Locate the cell with the specified text and output its [x, y] center coordinate. 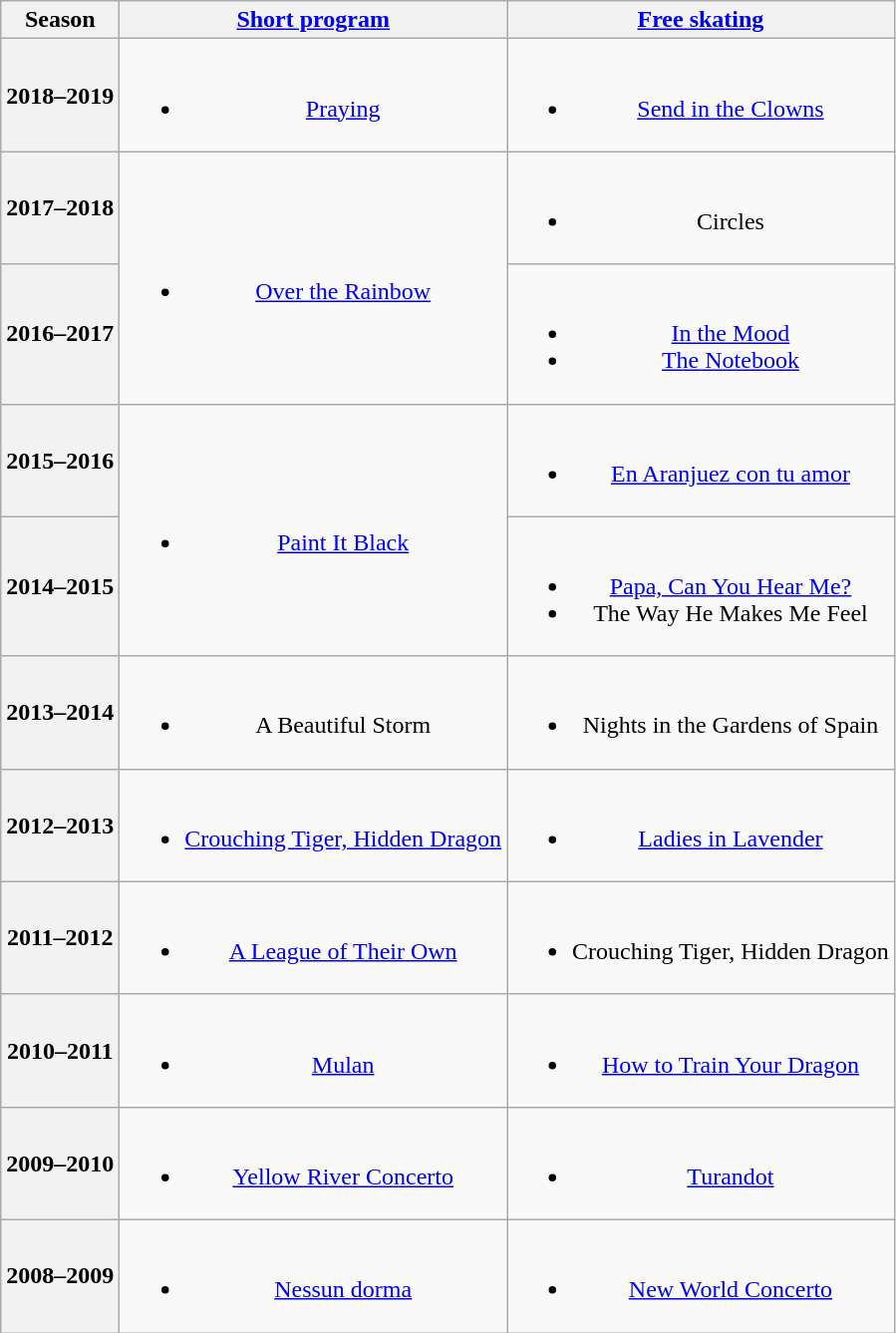
Over the Rainbow [313, 277]
Season [60, 20]
2018–2019 [60, 96]
2009–2010 [60, 1163]
2013–2014 [60, 712]
Send in the Clowns [702, 96]
How to Train Your Dragon [702, 1051]
2008–2009 [60, 1276]
2016–2017 [60, 334]
2011–2012 [60, 937]
Ladies in Lavender [702, 826]
Yellow River Concerto [313, 1163]
2014–2015 [60, 586]
Paint It Black [313, 530]
A Beautiful Storm [313, 712]
2017–2018 [60, 207]
Nights in the Gardens of Spain [702, 712]
Praying [313, 96]
Turandot [702, 1163]
Short program [313, 20]
Free skating [702, 20]
2012–2013 [60, 826]
2015–2016 [60, 461]
Mulan [313, 1051]
En Aranjuez con tu amor [702, 461]
Nessun dorma [313, 1276]
A League of Their Own [313, 937]
In the Mood The Notebook [702, 334]
New World Concerto [702, 1276]
Papa, Can You Hear Me? The Way He Makes Me Feel [702, 586]
2010–2011 [60, 1051]
Circles [702, 207]
